Return the [x, y] coordinate for the center point of the cell that contains the specified text.  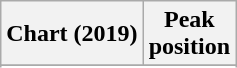
Chart (2019) [72, 34]
Peakposition [189, 34]
